Provide the (x, y) coordinate of the cell's center where the given text is located.  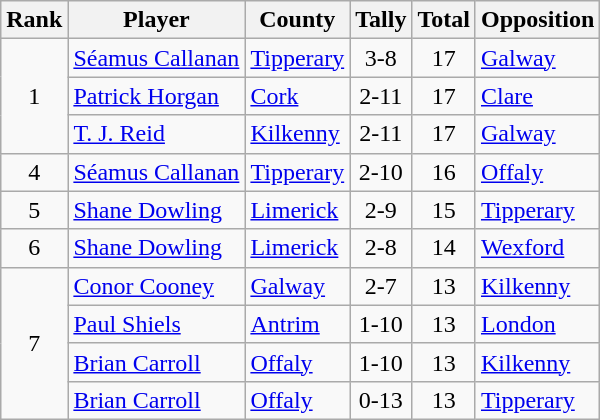
Conor Cooney (156, 286)
Rank (34, 20)
2-8 (381, 248)
Opposition (537, 20)
1 (34, 96)
0-13 (381, 400)
6 (34, 248)
2-10 (381, 172)
2-9 (381, 210)
Patrick Horgan (156, 96)
T. J. Reid (156, 134)
2-7 (381, 286)
15 (444, 210)
London (537, 324)
5 (34, 210)
Tally (381, 20)
Wexford (537, 248)
16 (444, 172)
4 (34, 172)
3-8 (381, 58)
Total (444, 20)
14 (444, 248)
County (298, 20)
Paul Shiels (156, 324)
Clare (537, 96)
Antrim (298, 324)
7 (34, 343)
Cork (298, 96)
Player (156, 20)
